Provide the [x, y] coordinate of the cell's center where the given text is located.  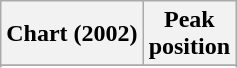
Peakposition [189, 34]
Chart (2002) [72, 34]
